Provide the (X, Y) coordinate of the cell's center where the given text is located.  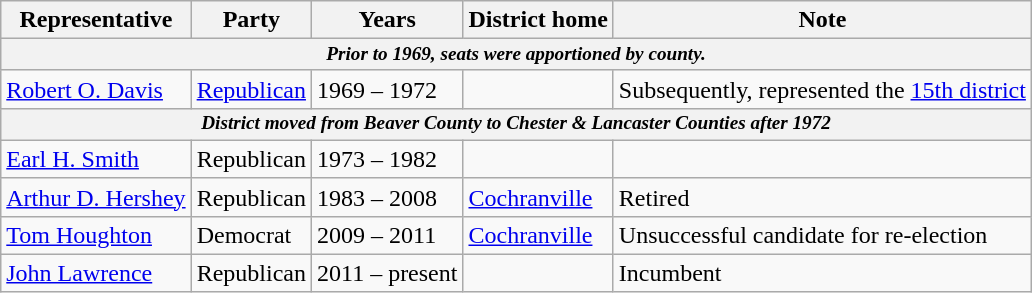
District moved from Beaver County to Chester & Lancaster Counties after 1972 (516, 125)
John Lawrence (96, 273)
Retired (822, 197)
Unsuccessful candidate for re-election (822, 235)
Representative (96, 20)
Robert O. Davis (96, 89)
1983 – 2008 (386, 197)
Prior to 1969, seats were apportioned by county. (516, 55)
2009 – 2011 (386, 235)
Tom Houghton (96, 235)
Subsequently, represented the 15th district (822, 89)
District home (538, 20)
2011 – present (386, 273)
1973 – 1982 (386, 159)
Arthur D. Hershey (96, 197)
Note (822, 20)
Incumbent (822, 273)
Democrat (251, 235)
Earl H. Smith (96, 159)
Party (251, 20)
Years (386, 20)
1969 – 1972 (386, 89)
